Search for the cell housing the specified text and yield its (x, y) center coordinate. 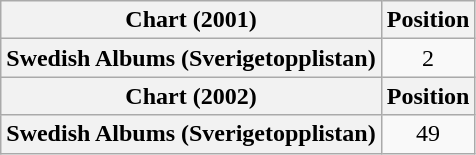
49 (428, 134)
Chart (2001) (191, 20)
2 (428, 58)
Chart (2002) (191, 96)
